Scan for the cell matching the given text and deliver its [x, y] coordinate at center. 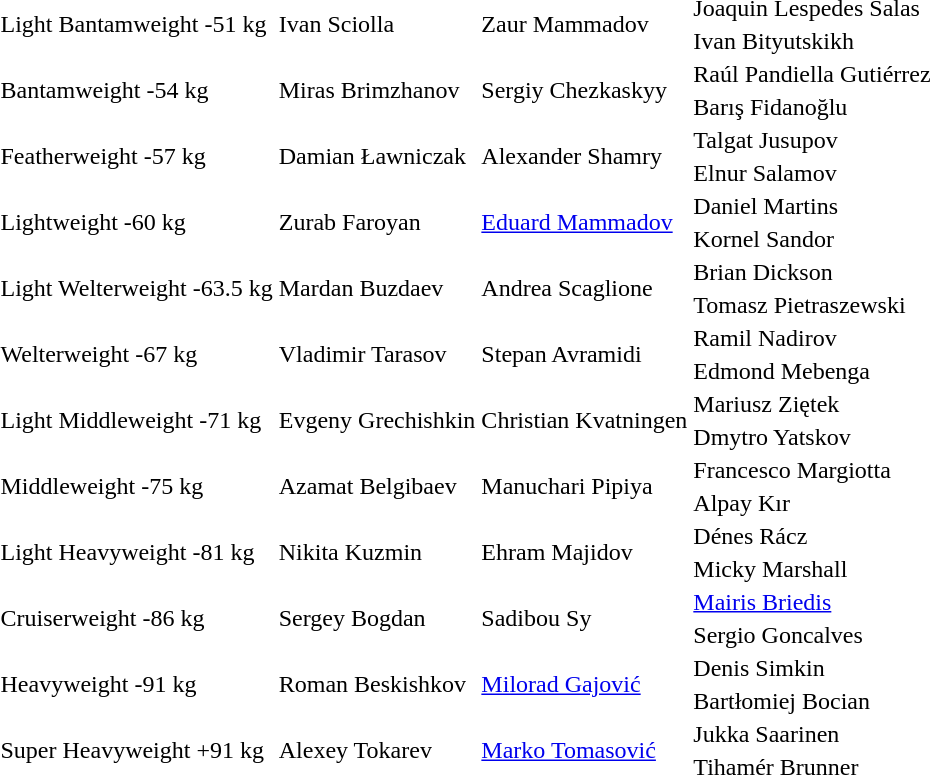
Evgeny Grechishkin [377, 420]
Andrea Scaglione [584, 288]
Sergiy Chezkaskyy [584, 90]
Stepan Avramidi [584, 354]
Christian Kvatningen [584, 420]
Eduard Mammadov [584, 222]
Ehram Majidov [584, 552]
Vladimir Tarasov [377, 354]
Zurab Faroyan [377, 222]
Alexander Shamry [584, 156]
Azamat Belgibaev [377, 486]
Sadibou Sy [584, 618]
Roman Beskishkov [377, 684]
Sergey Bogdan [377, 618]
Mardan Buzdaev [377, 288]
Milorad Gajović [584, 684]
Nikita Kuzmin [377, 552]
Manuchari Pipiya [584, 486]
Damian Ławniczak [377, 156]
Miras Brimzhanov [377, 90]
